Identify which cell holds the provided text, then report its [X, Y] central coordinate. 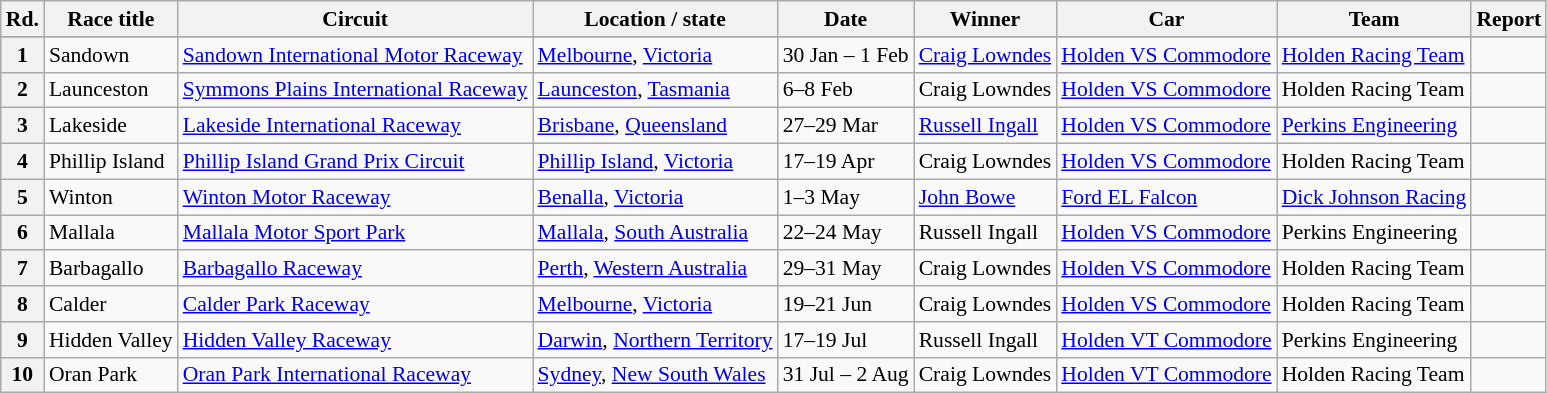
7 [22, 269]
John Bowe [986, 197]
Ford EL Falcon [1166, 197]
30 Jan – 1 Feb [846, 55]
Mallala [111, 233]
Lakeside International Raceway [356, 126]
Hidden Valley Raceway [356, 340]
Location / state [656, 19]
5 [22, 197]
6 [22, 233]
Calder Park Raceway [356, 304]
Phillip Island, Victoria [656, 162]
8 [22, 304]
Rd. [22, 19]
Mallala Motor Sport Park [356, 233]
Circuit [356, 19]
Car [1166, 19]
Race title [111, 19]
6–8 Feb [846, 90]
Date [846, 19]
3 [22, 126]
27–29 Mar [846, 126]
Launceston, Tasmania [656, 90]
Darwin, Northern Territory [656, 340]
Symmons Plains International Raceway [356, 90]
Sydney, New South Wales [656, 375]
Launceston [111, 90]
Barbagallo [111, 269]
Hidden Valley [111, 340]
Mallala, South Australia [656, 233]
Sandown [111, 55]
1–3 May [846, 197]
Lakeside [111, 126]
Winner [986, 19]
Brisbane, Queensland [656, 126]
2 [22, 90]
Winton Motor Raceway [356, 197]
Winton [111, 197]
Team [1374, 19]
17–19 Jul [846, 340]
22–24 May [846, 233]
1 [22, 55]
Benalla, Victoria [656, 197]
Dick Johnson Racing [1374, 197]
9 [22, 340]
Report [1508, 19]
4 [22, 162]
31 Jul – 2 Aug [846, 375]
Calder [111, 304]
Sandown International Motor Raceway [356, 55]
Oran Park International Raceway [356, 375]
17–19 Apr [846, 162]
29–31 May [846, 269]
Oran Park [111, 375]
Phillip Island [111, 162]
Phillip Island Grand Prix Circuit [356, 162]
Perth, Western Australia [656, 269]
10 [22, 375]
Barbagallo Raceway [356, 269]
19–21 Jun [846, 304]
